Scan for the cell matching the given text and deliver its (x, y) coordinate at center. 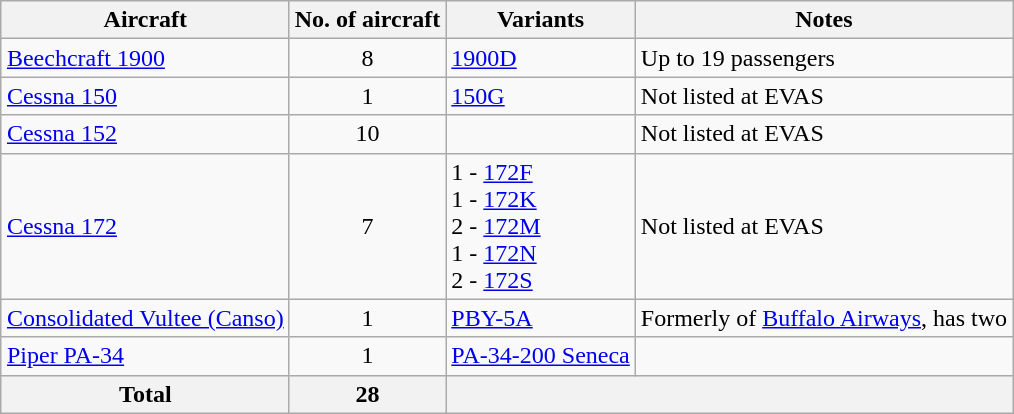
28 (368, 394)
PBY-5A (540, 318)
Formerly of Buffalo Airways, has two (824, 318)
Notes (824, 20)
Aircraft (145, 20)
Cessna 172 (145, 226)
Up to 19 passengers (824, 58)
Consolidated Vultee (Canso) (145, 318)
1900D (540, 58)
Piper PA-34 (145, 356)
7 (368, 226)
8 (368, 58)
Cessna 152 (145, 134)
Total (145, 394)
Cessna 150 (145, 96)
PA-34-200 Seneca (540, 356)
10 (368, 134)
Beechcraft 1900 (145, 58)
1 - 172F1 - 172K2 - 172M1 - 172N2 - 172S (540, 226)
Variants (540, 20)
No. of aircraft (368, 20)
150G (540, 96)
